Detect which cell encompasses the target text, then output its [X, Y] center coordinate. 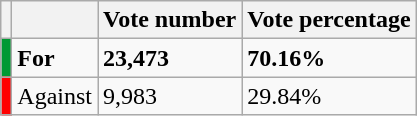
29.84% [329, 96]
70.16% [329, 58]
23,473 [170, 58]
9,983 [170, 96]
For [55, 58]
Vote percentage [329, 20]
Against [55, 96]
Vote number [170, 20]
